Detect which cell encompasses the target text, then output its [x, y] center coordinate. 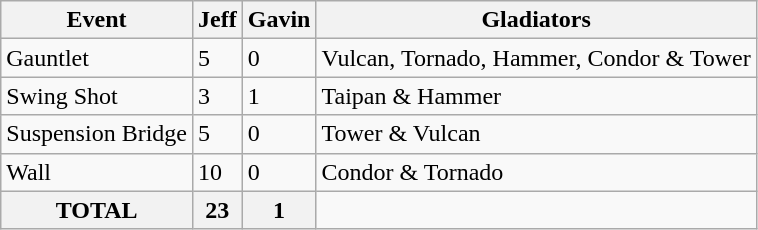
Taipan & Hammer [536, 96]
Vulcan, Tornado, Hammer, Condor & Tower [536, 58]
Condor & Tornado [536, 172]
TOTAL [97, 210]
23 [217, 210]
Gladiators [536, 20]
Gauntlet [97, 58]
Swing Shot [97, 96]
Jeff [217, 20]
10 [217, 172]
Suspension Bridge [97, 134]
Wall [97, 172]
Tower & Vulcan [536, 134]
Gavin [279, 20]
Event [97, 20]
3 [217, 96]
